Return the [X, Y] coordinate for the center point of the cell that contains the specified text.  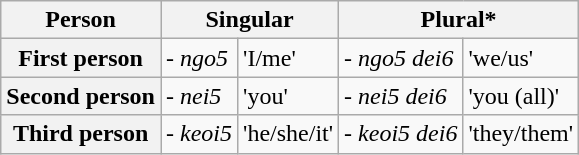
Plural* [459, 20]
Person [81, 20]
Second person [81, 96]
Singular [249, 20]
Third person [81, 134]
'you' [288, 96]
- nei5 dei6 [401, 96]
First person [81, 58]
- ngo5 dei6 [401, 58]
- ngo5 [198, 58]
'they/them' [521, 134]
'he/she/it' [288, 134]
- nei5 [198, 96]
'I/me' [288, 58]
- keoi5 [198, 134]
'we/us' [521, 58]
'you (all)' [521, 96]
- keoi5 dei6 [401, 134]
